Detect which cell encompasses the target text, then output its [X, Y] center coordinate. 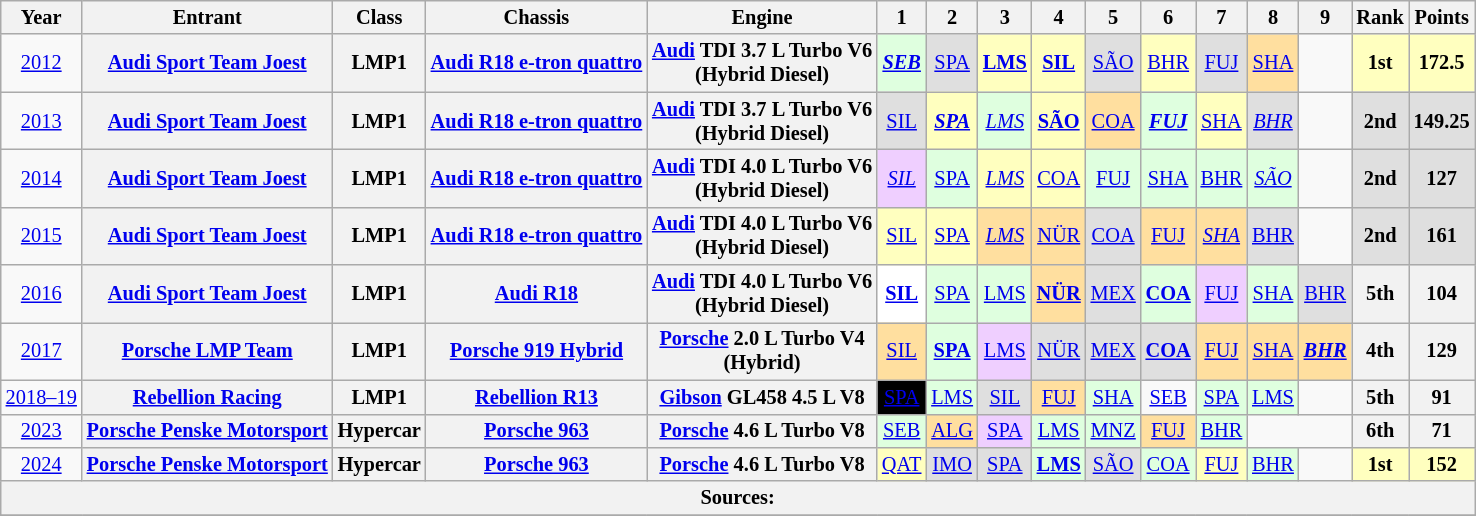
Chassis [536, 17]
MNZ [1114, 431]
4th [1380, 351]
2018–19 [42, 397]
Rebellion R13 [536, 397]
Entrant [208, 17]
Engine [762, 17]
6th [1380, 431]
Class [380, 17]
152 [1442, 464]
QAT [902, 464]
2016 [42, 294]
Rebellion Racing [208, 397]
104 [1442, 294]
Porsche 919 Hybrid [536, 351]
2015 [42, 236]
Sources: [738, 498]
2013 [42, 121]
4 [1059, 17]
1 [902, 17]
Rank [1380, 17]
2014 [42, 178]
91 [1442, 397]
Gibson GL458 4.5 L V8 [762, 397]
2 [952, 17]
71 [1442, 431]
7 [1222, 17]
2017 [42, 351]
ALG [952, 431]
129 [1442, 351]
Points [1442, 17]
Audi R18 [536, 294]
161 [1442, 236]
3 [1005, 17]
Year [42, 17]
IMO [952, 464]
5 [1114, 17]
2024 [42, 464]
9 [1326, 17]
8 [1273, 17]
149.25 [1442, 121]
Porsche LMP Team [208, 351]
2012 [42, 63]
Audi TDI 4.0 L Turbo V6(Hybrid Diesel) [762, 294]
Porsche 2.0 L Turbo V4(Hybrid) [762, 351]
172.5 [1442, 63]
6 [1168, 17]
127 [1442, 178]
2023 [42, 431]
